Capture the cell that displays the provided text and extract its (X, Y) central coordinate. 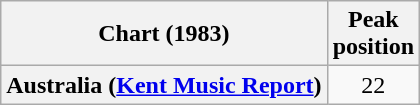
22 (373, 85)
Peakposition (373, 34)
Chart (1983) (164, 34)
Australia (Kent Music Report) (164, 85)
